Return the (X, Y) coordinate for the center point of the cell that contains the specified text.  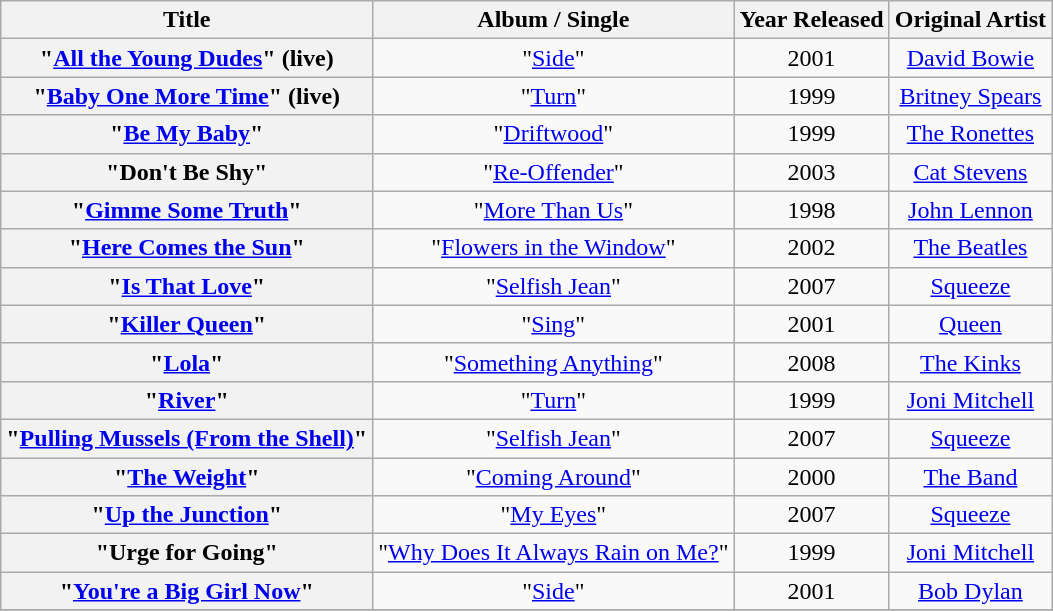
The Band (970, 477)
Original Artist (970, 20)
"Be My Baby" (187, 134)
"Baby One More Time" (live) (187, 96)
"Gimme Some Truth" (187, 210)
David Bowie (970, 58)
"Up the Junction" (187, 515)
"Pulling Mussels (From the Shell)" (187, 438)
2008 (812, 362)
"Flowers in the Window" (554, 248)
The Beatles (970, 248)
"Something Anything" (554, 362)
"Don't Be Shy" (187, 172)
Queen (970, 324)
"Urge for Going" (187, 553)
1998 (812, 210)
"The Weight" (187, 477)
"Re-Offender" (554, 172)
"More Than Us" (554, 210)
Britney Spears (970, 96)
"Is That Love" (187, 286)
"You're a Big Girl Now" (187, 591)
"All the Young Dudes" (live) (187, 58)
"My Eyes" (554, 515)
"Lola" (187, 362)
The Kinks (970, 362)
"Sing" (554, 324)
Title (187, 20)
Cat Stevens (970, 172)
"Killer Queen" (187, 324)
2003 (812, 172)
"Here Comes the Sun" (187, 248)
"Driftwood" (554, 134)
"Coming Around" (554, 477)
2000 (812, 477)
Year Released (812, 20)
John Lennon (970, 210)
"River" (187, 400)
The Ronettes (970, 134)
2002 (812, 248)
"Why Does It Always Rain on Me?" (554, 553)
Bob Dylan (970, 591)
Album / Single (554, 20)
